Output the [X, Y] coordinate of the center of the cell containing the given text.  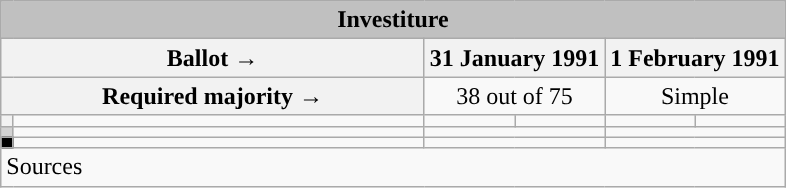
1 February 1991 [695, 58]
38 out of 75 [514, 96]
Investiture [393, 20]
Simple [695, 96]
Required majority → [213, 96]
Sources [393, 167]
31 January 1991 [514, 58]
Ballot → [213, 58]
